Search for the cell housing the specified text and yield its (X, Y) center coordinate. 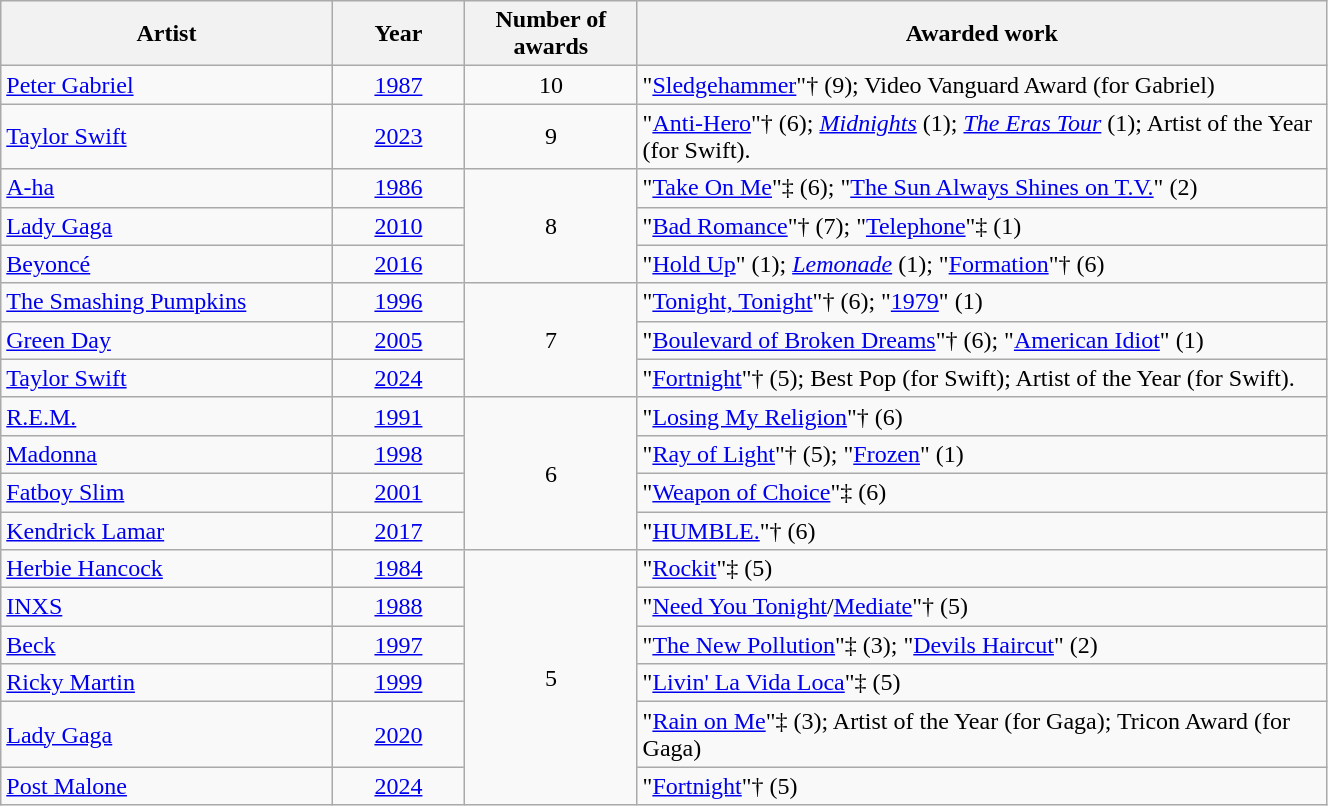
1986 (398, 188)
1991 (398, 416)
Fatboy Slim (166, 492)
"Rain on Me"‡ (3); Artist of the Year (for Gaga); Tricon Award (for Gaga) (982, 734)
1999 (398, 683)
"Ray of Light"† (5); "Frozen" (1) (982, 454)
"Weapon of Choice"‡ (6) (982, 492)
"Bad Romance"† (7); "Telephone"‡ (1) (982, 226)
Beck (166, 645)
2017 (398, 531)
"Need You Tonight/Mediate"† (5) (982, 607)
"Hold Up" (1); Lemonade (1); "Formation"† (6) (982, 264)
2005 (398, 340)
1996 (398, 302)
Beyoncé (166, 264)
"The New Pollution"‡ (3); "Devils Haircut" (2) (982, 645)
2020 (398, 734)
"Rockit"‡ (5) (982, 569)
A-ha (166, 188)
1998 (398, 454)
"Take On Me"‡ (6); "The Sun Always Shines on T.V." (2) (982, 188)
R.E.M. (166, 416)
Herbie Hancock (166, 569)
Kendrick Lamar (166, 531)
"Boulevard of Broken Dreams"† (6); "American Idiot" (1) (982, 340)
Number of awards (551, 34)
5 (551, 678)
"Fortnight"† (5); Best Pop (for Swift); Artist of the Year (for Swift). (982, 378)
2016 (398, 264)
"HUMBLE."† (6) (982, 531)
"Sledgehammer"† (9); Video Vanguard Award (for Gabriel) (982, 85)
Year (398, 34)
Ricky Martin (166, 683)
8 (551, 226)
Madonna (166, 454)
1987 (398, 85)
"Tonight, Tonight"† (6); "1979" (1) (982, 302)
INXS (166, 607)
2001 (398, 492)
Awarded work (982, 34)
"Anti-Hero"† (6); Midnights (1); The Eras Tour (1); Artist of the Year (for Swift). (982, 136)
10 (551, 85)
"Fortnight"† (5) (982, 786)
7 (551, 340)
Post Malone (166, 786)
1984 (398, 569)
9 (551, 136)
"Losing My Religion"† (6) (982, 416)
Green Day (166, 340)
1997 (398, 645)
Artist (166, 34)
6 (551, 473)
1988 (398, 607)
Peter Gabriel (166, 85)
"Livin' La Vida Loca"‡ (5) (982, 683)
2023 (398, 136)
The Smashing Pumpkins (166, 302)
2010 (398, 226)
